Locate the cell with the specified text and output its (X, Y) center coordinate. 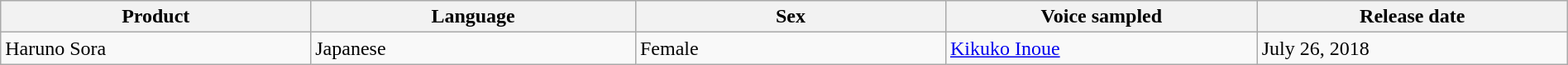
Japanese (473, 48)
Haruno Sora (155, 48)
Product (155, 17)
Voice sampled (1102, 17)
Sex (791, 17)
Language (473, 17)
July 26, 2018 (1413, 48)
Release date (1413, 17)
Kikuko Inoue (1102, 48)
Female (791, 48)
